Extract the [x, y] coordinate from the center of the cell holding the provided text.  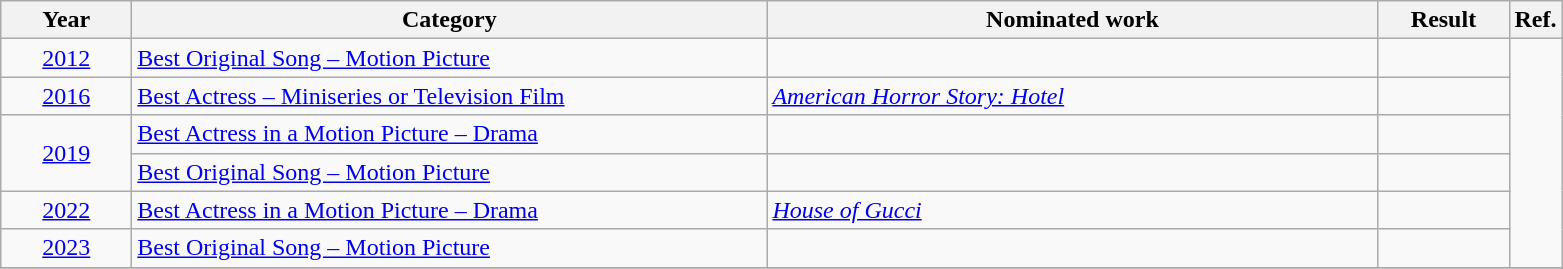
American Horror Story: Hotel [1072, 96]
Ref. [1536, 20]
Nominated work [1072, 20]
Result [1444, 20]
2019 [66, 153]
Year [66, 20]
2012 [66, 58]
Category [450, 20]
2023 [66, 248]
Best Actress – Miniseries or Television Film [450, 96]
2016 [66, 96]
2022 [66, 210]
House of Gucci [1072, 210]
